Identify which cell holds the provided text, then report its (x, y) central coordinate. 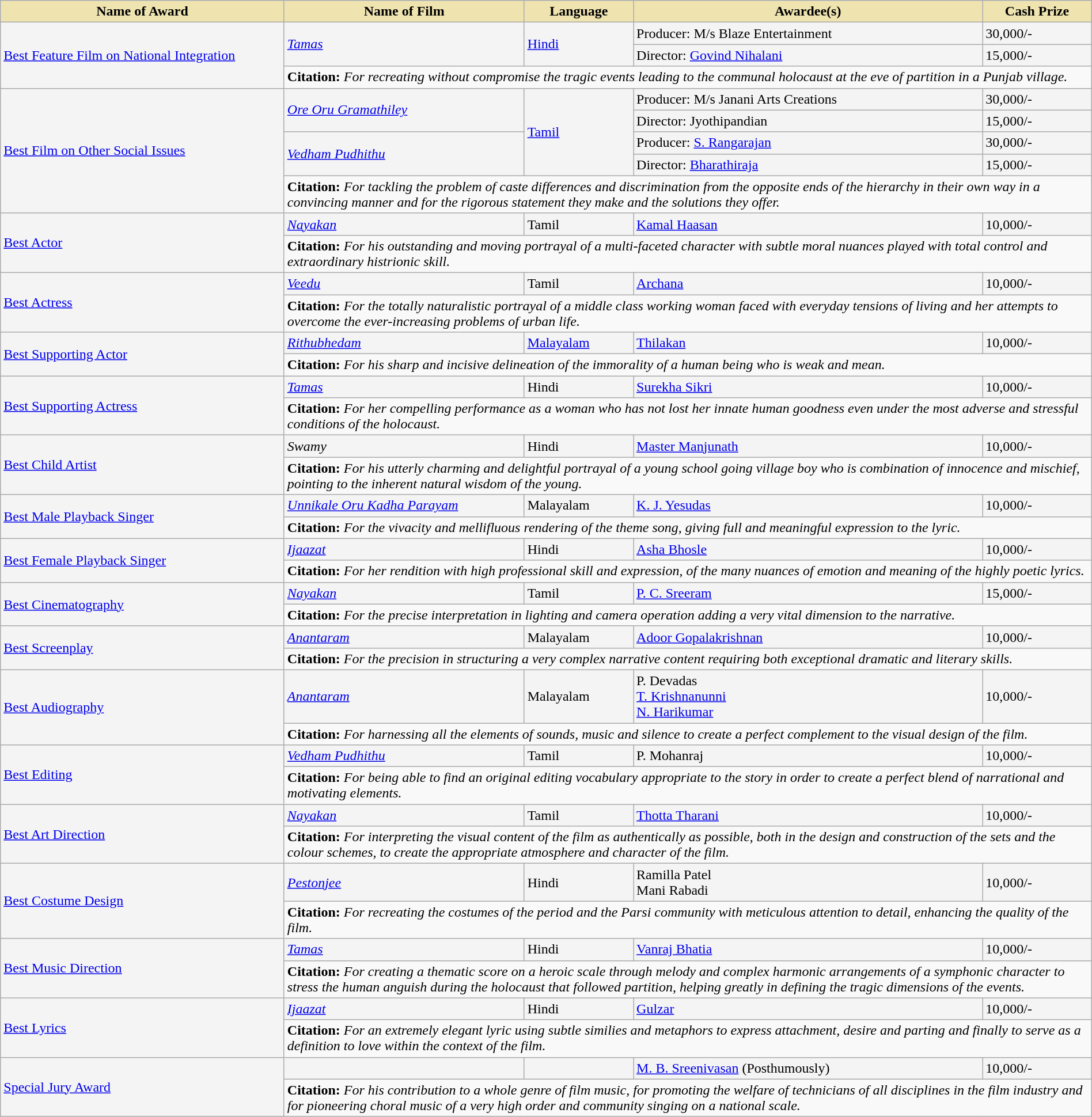
Best Costume Design (143, 901)
Best Actress (143, 302)
Best Audiography (143, 707)
Best Lyrics (143, 1027)
Best Cinematography (143, 604)
Vanraj Bhatia (808, 949)
Citation: For recreating the costumes of the period and the Parsi community with meticulous attention to detail, enhancing the quality of the film. (688, 920)
Best Music Direction (143, 968)
Producer: S. Rangarajan (808, 143)
Citation: For the precision in structuring a very complex narrative content requiring both exceptional dramatic and literary skills. (688, 659)
Citation: For the vivacity and mellifluous rendering of the theme song, giving full and meaningful expression to the lyric. (688, 527)
Best Child Artist (143, 465)
Director: Govind Nihalani (808, 55)
P. C. Sreeram (808, 593)
Gulzar (808, 1009)
Producer: M/s Blaze Entertainment (808, 33)
Director: Bharathiraja (808, 165)
Best Supporting Actress (143, 405)
Best Screenplay (143, 648)
Cash Prize (1037, 12)
K. J. Yesudas (808, 506)
Pestonjee (404, 882)
Awardee(s) (808, 12)
Citation: For harnessing all the elements of sounds, music and silence to create a perfect complement to the visual design of the film. (688, 734)
Language (578, 12)
Name of Award (143, 12)
Archana (808, 283)
Rithubhedam (404, 343)
Best Actor (143, 243)
Name of Film (404, 12)
Ore Oru Gramathiley (404, 110)
Citation: For his sharp and incisive delineation of the immorality of a human being who is weak and mean. (688, 365)
Best Female Playback Singer (143, 560)
Unnikale Oru Kadha Parayam (404, 506)
Swamy (404, 446)
Best Editing (143, 775)
Producer: M/s Janani Arts Creations (808, 99)
Best Feature Film on National Integration (143, 55)
Best Supporting Actor (143, 354)
P. DevadasT. KrishnanunniN. Harikumar (808, 696)
Citation: For the precise interpretation in lighting and camera operation adding a very vital dimension to the narrative. (688, 615)
Special Jury Award (143, 1087)
Adoor Gopalakrishnan (808, 637)
Best Art Direction (143, 834)
Thotta Tharani (808, 815)
M. B. Sreenivasan (Posthumously) (808, 1068)
Citation: For recreating without compromise the tragic events leading to the communal holocaust at the eve of partition in a Punjab village. (688, 77)
Director: Jyothipandian (808, 121)
P. Mohanraj (808, 756)
Kamal Haasan (808, 224)
Best Male Playback Singer (143, 516)
Ramilla PatelMani Rabadi (808, 882)
Veedu (404, 283)
Asha Bhosle (808, 549)
Citation: For her rendition with high professional skill and expression, of the many nuances of emotion and meaning of the highly poetic lyrics. (688, 571)
Master Manjunath (808, 446)
Best Film on Other Social Issues (143, 151)
Surekha Sikri (808, 387)
Thilakan (808, 343)
